Provide the (X, Y) coordinate of the cell's center where the given text is located.  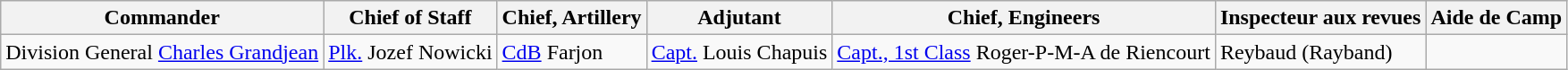
Capt., 1st Class Roger-P-M-A de Riencourt (1024, 52)
Chief of Staff (410, 18)
Division General Charles Grandjean (163, 52)
Chief, Engineers (1024, 18)
CdB Farjon (572, 52)
Adjutant (739, 18)
Aide de Camp (1496, 18)
Plk. Jozef Nowicki (410, 52)
Chief, Artillery (572, 18)
Reybaud (Rayband) (1320, 52)
Inspecteur aux revues (1320, 18)
Commander (163, 18)
Capt. Louis Chapuis (739, 52)
